For the text-containing cell, return its midpoint in (X, Y) coordinate format. 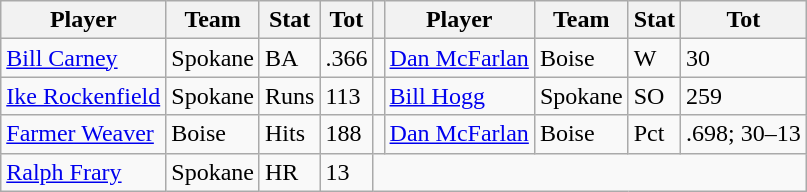
.366 (346, 58)
259 (744, 96)
Ike Rockenfield (84, 96)
.698; 30–13 (744, 134)
188 (346, 134)
Ralph Frary (84, 172)
113 (346, 96)
30 (744, 58)
Pct (654, 134)
W (654, 58)
Bill Carney (84, 58)
Farmer Weaver (84, 134)
SO (654, 96)
Runs (289, 96)
13 (346, 172)
Hits (289, 134)
Bill Hogg (459, 96)
HR (289, 172)
BA (289, 58)
